Detect which cell encompasses the target text, then output its [X, Y] center coordinate. 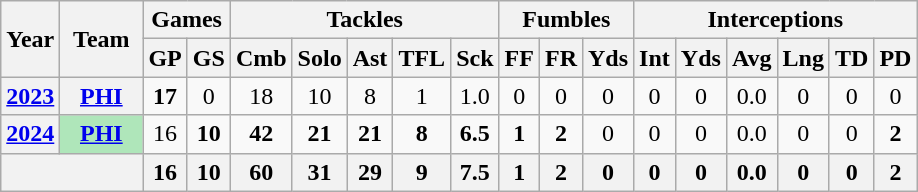
7.5 [475, 172]
60 [261, 172]
2023 [30, 96]
2024 [30, 134]
42 [261, 134]
Sck [475, 58]
6.5 [475, 134]
Tackles [364, 20]
Cmb [261, 58]
GP [165, 58]
Year [30, 39]
GS [208, 58]
Solo [320, 58]
18 [261, 96]
PD [896, 58]
Int [655, 58]
TFL [422, 58]
Interceptions [776, 20]
Avg [752, 58]
Games [186, 20]
1.0 [475, 96]
FR [560, 58]
Lng [803, 58]
Ast [370, 58]
FF [519, 58]
Team [102, 39]
29 [370, 172]
Fumbles [566, 20]
TD [851, 58]
17 [165, 96]
31 [320, 172]
9 [422, 172]
